For the text-containing cell, return its midpoint in (X, Y) coordinate format. 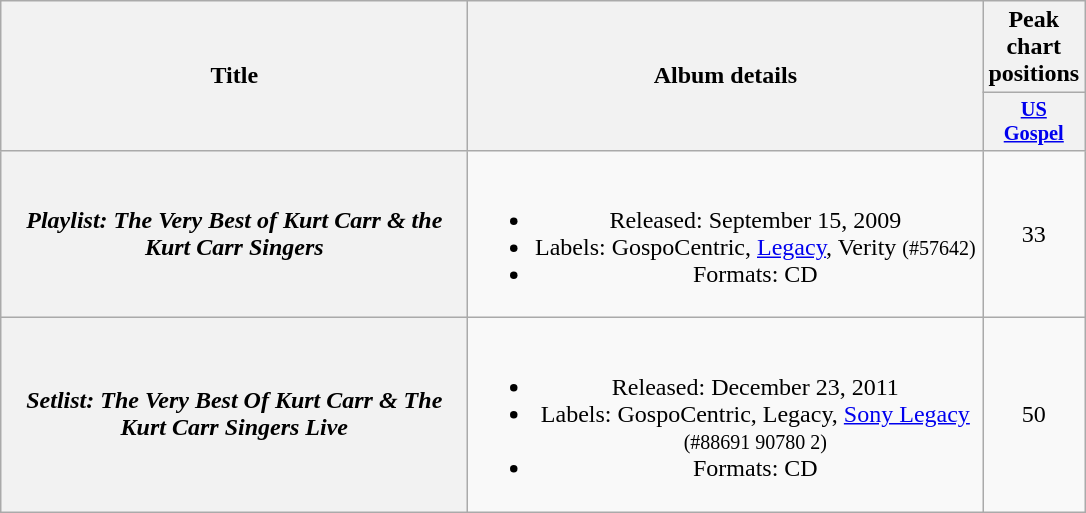
USGospel (1034, 122)
33 (1034, 234)
Released: December 23, 2011Labels: GospoCentric, Legacy, Sony Legacy (#88691 90780 2)Formats: CD (726, 415)
Peak chart positions (1034, 47)
Released: September 15, 2009Labels: GospoCentric, Legacy, Verity (#57642)Formats: CD (726, 234)
Setlist: The Very Best Of Kurt Carr & The Kurt Carr Singers Live (234, 415)
Title (234, 76)
Album details (726, 76)
Playlist: The Very Best of Kurt Carr & the Kurt Carr Singers (234, 234)
50 (1034, 415)
